Scan for the cell matching the given text and deliver its (x, y) coordinate at center. 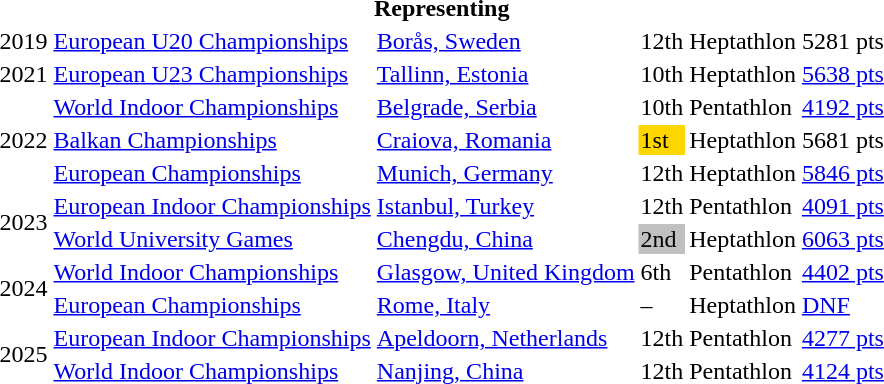
European U20 Championships (212, 41)
Craiova, Romania (506, 140)
Apeldoorn, Netherlands (506, 338)
Balkan Championships (212, 140)
European U23 Championships (212, 74)
6th (662, 272)
Chengdu, China (506, 239)
Glasgow, United Kingdom (506, 272)
Istanbul, Turkey (506, 206)
World University Games (212, 239)
Borås, Sweden (506, 41)
– (662, 305)
1st (662, 140)
Belgrade, Serbia (506, 107)
2nd (662, 239)
Tallinn, Estonia (506, 74)
Munich, Germany (506, 173)
Rome, Italy (506, 305)
